Provide the [x, y] coordinate of the cell's center where the given text is located.  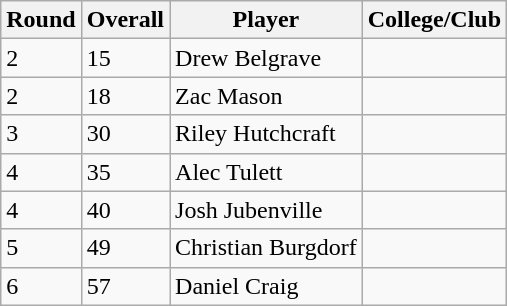
3 [41, 134]
5 [41, 248]
Drew Belgrave [266, 58]
Overall [125, 20]
18 [125, 96]
35 [125, 172]
Player [266, 20]
40 [125, 210]
Daniel Craig [266, 286]
15 [125, 58]
Riley Hutchcraft [266, 134]
57 [125, 286]
Zac Mason [266, 96]
Round [41, 20]
Alec Tulett [266, 172]
49 [125, 248]
Christian Burgdorf [266, 248]
Josh Jubenville [266, 210]
30 [125, 134]
6 [41, 286]
College/Club [434, 20]
